From the cell containing the given text, extract its center point as [x, y] coordinate. 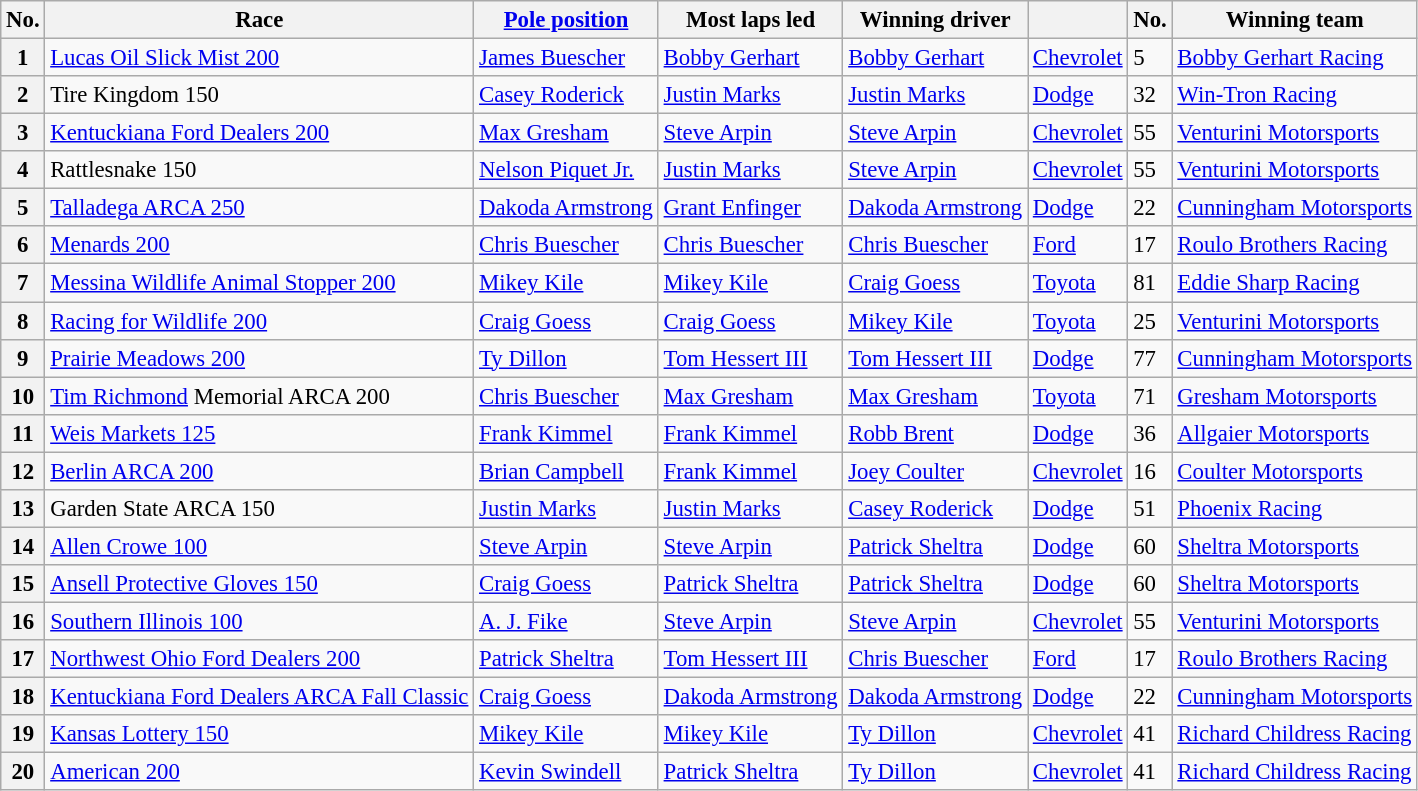
25 [1150, 321]
American 200 [260, 772]
Joey Coulter [936, 471]
Southern Illinois 100 [260, 621]
A. J. Fike [566, 621]
Kevin Swindell [566, 772]
8 [23, 321]
James Buescher [566, 58]
15 [23, 584]
Northwest Ohio Ford Dealers 200 [260, 659]
77 [1150, 358]
4 [23, 170]
3 [23, 133]
Winning team [1294, 20]
12 [23, 471]
Ansell Protective Gloves 150 [260, 584]
Tire Kingdom 150 [260, 95]
1 [23, 58]
Phoenix Racing [1294, 509]
Weis Markets 125 [260, 433]
Messina Wildlife Animal Stopper 200 [260, 283]
Rattlesnake 150 [260, 170]
Winning driver [936, 20]
Garden State ARCA 150 [260, 509]
Talladega ARCA 250 [260, 208]
11 [23, 433]
18 [23, 697]
36 [1150, 433]
Grant Enfinger [750, 208]
10 [23, 396]
Robb Brent [936, 433]
51 [1150, 509]
20 [23, 772]
Coulter Motorsports [1294, 471]
Most laps led [750, 20]
Kentuckiana Ford Dealers ARCA Fall Classic [260, 697]
13 [23, 509]
Prairie Meadows 200 [260, 358]
Win-Tron Racing [1294, 95]
Berlin ARCA 200 [260, 471]
32 [1150, 95]
Bobby Gerhart Racing [1294, 58]
81 [1150, 283]
14 [23, 546]
Brian Campbell [566, 471]
Nelson Piquet Jr. [566, 170]
2 [23, 95]
6 [23, 245]
71 [1150, 396]
Kentuckiana Ford Dealers 200 [260, 133]
Eddie Sharp Racing [1294, 283]
Tim Richmond Memorial ARCA 200 [260, 396]
Allgaier Motorsports [1294, 433]
Lucas Oil Slick Mist 200 [260, 58]
Allen Crowe 100 [260, 546]
Menards 200 [260, 245]
7 [23, 283]
Gresham Motorsports [1294, 396]
Race [260, 20]
Racing for Wildlife 200 [260, 321]
Kansas Lottery 150 [260, 734]
9 [23, 358]
Pole position [566, 20]
19 [23, 734]
